Scan for the cell matching the given text and deliver its [X, Y] coordinate at center. 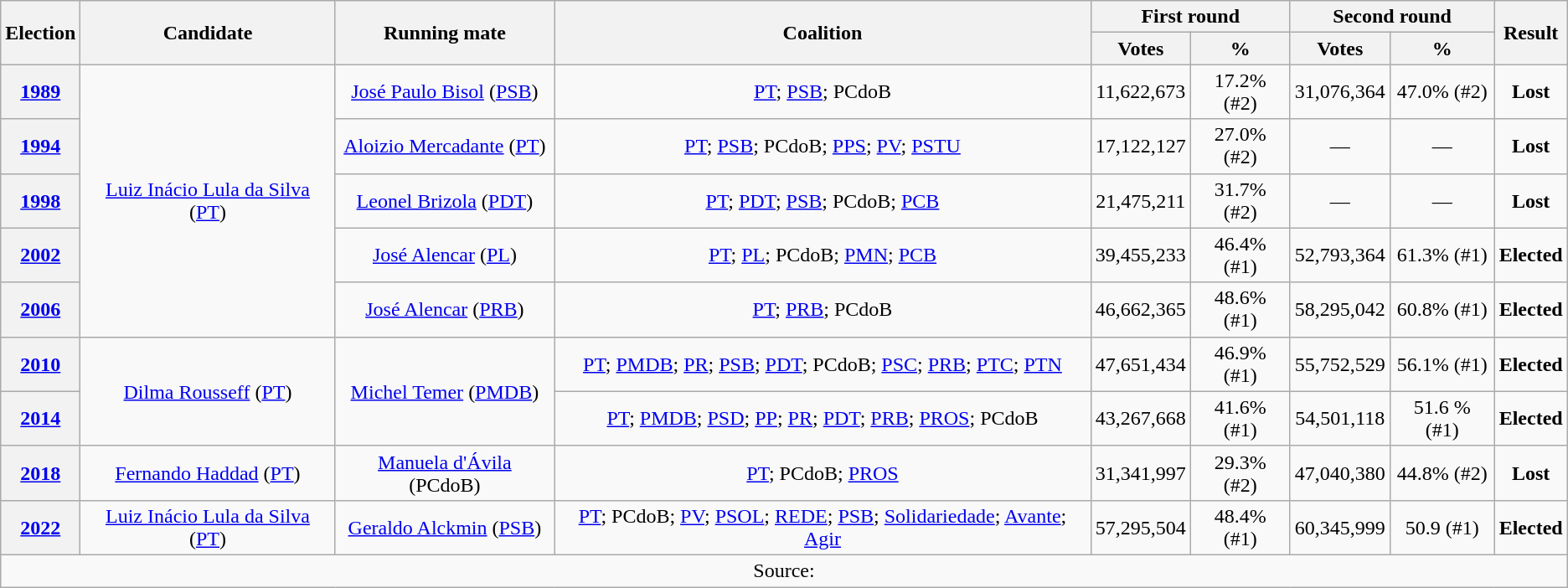
PT; PL; PCdoB; PMN; PCB [823, 255]
41.6% (#1) [1240, 419]
2006 [40, 310]
11,622,673 [1141, 92]
60,345,999 [1340, 528]
17.2% (#2) [1240, 92]
PT; PCdoB; PV; PSOL; REDE; PSB; Solidariedade; Avante; Agir [823, 528]
47.0% (#2) [1442, 92]
47,651,434 [1141, 364]
46,662,365 [1141, 310]
José Paulo Bisol (PSB) [445, 92]
47,040,380 [1340, 472]
Result [1531, 33]
1998 [40, 201]
Aloizio Mercadante (PT) [445, 146]
1989 [40, 92]
Source: [784, 570]
54,501,118 [1340, 419]
2022 [40, 528]
PT; PCdoB; PROS [823, 472]
52,793,364 [1340, 255]
2018 [40, 472]
PT; PSB; PCdoB; PPS; PV; PSTU [823, 146]
Fernando Haddad (PT) [208, 472]
51.6 % (#1) [1442, 419]
31,076,364 [1340, 92]
Dilma Rousseff (PT) [208, 391]
2002 [40, 255]
Geraldo Alckmin (PSB) [445, 528]
48.6% (#1) [1240, 310]
PT; PSB; PCdoB [823, 92]
PT; PDT; PSB; PCdoB; PCB [823, 201]
1994 [40, 146]
PT; PMDB; PR; PSB; PDT; PCdoB; PSC; PRB; PTC; PTN [823, 364]
José Alencar (PL) [445, 255]
2010 [40, 364]
29.3% (#2) [1240, 472]
Leonel Brizola (PDT) [445, 201]
46.4% (#1) [1240, 255]
44.8% (#2) [1442, 472]
First round [1190, 17]
17,122,127 [1141, 146]
55,752,529 [1340, 364]
58,295,042 [1340, 310]
Running mate [445, 33]
Election [40, 33]
Candidate [208, 33]
57,295,504 [1141, 528]
50.9 (#1) [1442, 528]
56.1% (#1) [1442, 364]
Second round [1392, 17]
Coalition [823, 33]
PT; PRB; PCdoB [823, 310]
46.9% (#1) [1240, 364]
José Alencar (PRB) [445, 310]
Michel Temer (PMDB) [445, 391]
21,475,211 [1141, 201]
60.8% (#1) [1442, 310]
2014 [40, 419]
Manuela d'Ávila (PCdoB) [445, 472]
43,267,668 [1141, 419]
31,341,997 [1141, 472]
PT; PMDB; PSD; PP; PR; PDT; PRB; PROS; PCdoB [823, 419]
31.7% (#2) [1240, 201]
27.0% (#2) [1240, 146]
61.3% (#1) [1442, 255]
39,455,233 [1141, 255]
48.4% (#1) [1240, 528]
